Locate the cell with the specified text and output its (X, Y) center coordinate. 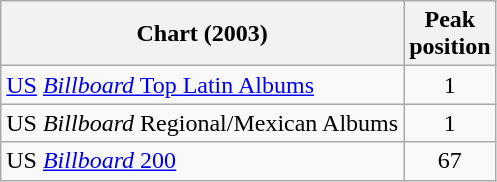
US Billboard 200 (202, 161)
Chart (2003) (202, 34)
US Billboard Regional/Mexican Albums (202, 123)
67 (450, 161)
US Billboard Top Latin Albums (202, 85)
Peakposition (450, 34)
